From the cell containing the given text, extract its center point as [x, y] coordinate. 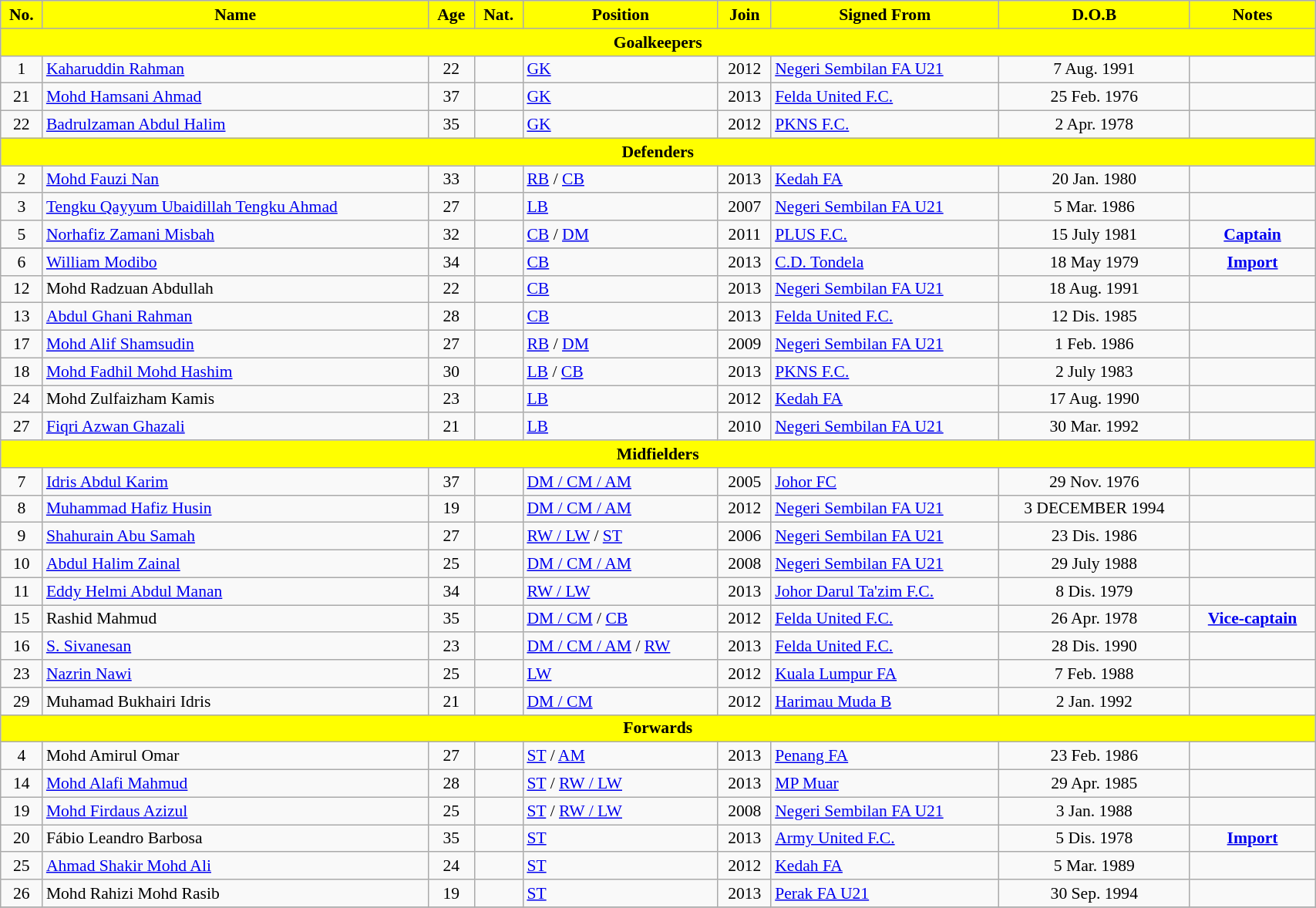
25 Feb. 1976 [1094, 97]
Idris Abdul Karim [236, 482]
18 May 1979 [1094, 262]
Fábio Leandro Barbosa [236, 839]
DM / CM / AM / RW [620, 647]
RW / LW [620, 591]
Mohd Fadhil Mohd Hashim [236, 372]
3 [22, 207]
9 [22, 536]
1 [22, 69]
Badrulzaman Abdul Halim [236, 125]
2 July 1983 [1094, 372]
Mohd Alif Shamsudin [236, 345]
Nat. [498, 15]
13 [22, 317]
12 [22, 289]
Shahurain Abu Samah [236, 536]
28 Dis. 1990 [1094, 647]
5 [22, 234]
Harimau Muda B [885, 701]
17 [22, 345]
Army United F.C. [885, 839]
RB / CB [620, 180]
23 Feb. 1986 [1094, 756]
Kuala Lumpur FA [885, 674]
Mohd Radzuan Abdullah [236, 289]
Age [452, 15]
29 Apr. 1985 [1094, 784]
Rashid Mahmud [236, 619]
3 DECEMBER 1994 [1094, 509]
12 Dis. 1985 [1094, 317]
RW / LW / ST [620, 536]
Mohd Hamsani Ahmad [236, 97]
MP Muar [885, 784]
7 Aug. 1991 [1094, 69]
20 [22, 839]
Notes [1252, 15]
11 [22, 591]
26 [22, 893]
No. [22, 15]
2 [22, 180]
18 Aug. 1991 [1094, 289]
3 Jan. 1988 [1094, 811]
Nazrin Nawi [236, 674]
15 July 1981 [1094, 234]
Mohd Fauzi Nan [236, 180]
DM / CM / CB [620, 619]
2006 [745, 536]
LB / CB [620, 372]
Penang FA [885, 756]
DM / CM [620, 701]
29 [22, 701]
Muhammad Hafiz Husin [236, 509]
2 Jan. 1992 [1094, 701]
8 Dis. 1979 [1094, 591]
29 Nov. 1976 [1094, 482]
5 Mar. 1986 [1094, 207]
30 Mar. 1992 [1094, 427]
Tengku Qayyum Ubaidillah Tengku Ahmad [236, 207]
30 Sep. 1994 [1094, 893]
2 Apr. 1978 [1094, 125]
2005 [745, 482]
2011 [745, 234]
2007 [745, 207]
5 Mar. 1989 [1094, 866]
PLUS F.C. [885, 234]
RB / DM [620, 345]
Midfielders [658, 454]
1 Feb. 1986 [1094, 345]
Mohd Firdaus Azizul [236, 811]
Johor FC [885, 482]
LW [620, 674]
Goalkeepers [658, 42]
Position [620, 15]
Mohd Alafi Mahmud [236, 784]
Vice-captain [1252, 619]
15 [22, 619]
2009 [745, 345]
33 [452, 180]
Mohd Rahizi Mohd Rasib [236, 893]
14 [22, 784]
6 [22, 262]
30 [452, 372]
Captain [1252, 234]
Muhamad Bukhairi Idris [236, 701]
CB / DM [620, 234]
William Modibo [236, 262]
D.O.B [1094, 15]
18 [22, 372]
Kaharuddin Rahman [236, 69]
10 [22, 564]
Abdul Halim Zainal [236, 564]
ST / AM [620, 756]
Signed From [885, 15]
17 Aug. 1990 [1094, 399]
Perak FA U21 [885, 893]
Defenders [658, 152]
C.D. Tondela [885, 262]
4 [22, 756]
23 Dis. 1986 [1094, 536]
Forwards [658, 728]
7 [22, 482]
Fiqri Azwan Ghazali [236, 427]
S. Sivanesan [236, 647]
Eddy Helmi Abdul Manan [236, 591]
29 July 1988 [1094, 564]
Mohd Amirul Omar [236, 756]
7 Feb. 1988 [1094, 674]
Name [236, 15]
Johor Darul Ta'zim F.C. [885, 591]
32 [452, 234]
26 Apr. 1978 [1094, 619]
Ahmad Shakir Mohd Ali [236, 866]
2010 [745, 427]
Mohd Zulfaizham Kamis [236, 399]
16 [22, 647]
Abdul Ghani Rahman [236, 317]
20 Jan. 1980 [1094, 180]
Join [745, 15]
Norhafiz Zamani Misbah [236, 234]
8 [22, 509]
5 Dis. 1978 [1094, 839]
